Scan for the cell matching the given text and deliver its (x, y) coordinate at center. 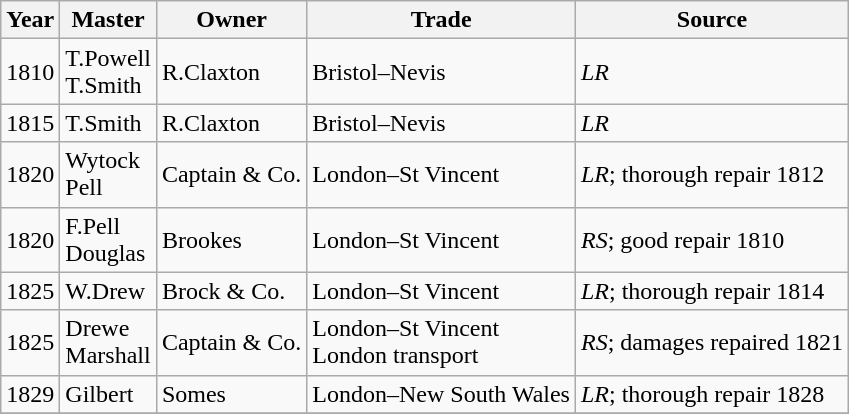
Brock & Co. (231, 291)
Master (108, 20)
Year (30, 20)
Somes (231, 394)
Owner (231, 20)
RS; good repair 1810 (712, 240)
LR; thorough repair 1814 (712, 291)
1815 (30, 123)
London–New South Wales (442, 394)
DreweMarshall (108, 342)
T.PowellT.Smith (108, 72)
Gilbert (108, 394)
1829 (30, 394)
Brookes (231, 240)
F.PellDouglas (108, 240)
T.Smith (108, 123)
W.Drew (108, 291)
London–St VincentLondon transport (442, 342)
LR; thorough repair 1812 (712, 174)
Source (712, 20)
LR; thorough repair 1828 (712, 394)
RS; damages repaired 1821 (712, 342)
1810 (30, 72)
Trade (442, 20)
WytockPell (108, 174)
